Return [x, y] of the center of cell containing provided text 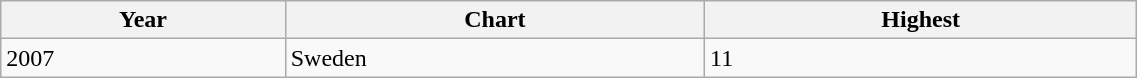
11 [921, 58]
2007 [143, 58]
Year [143, 20]
Highest [921, 20]
Sweden [494, 58]
Chart [494, 20]
